Return (x, y) of the center of cell containing provided text 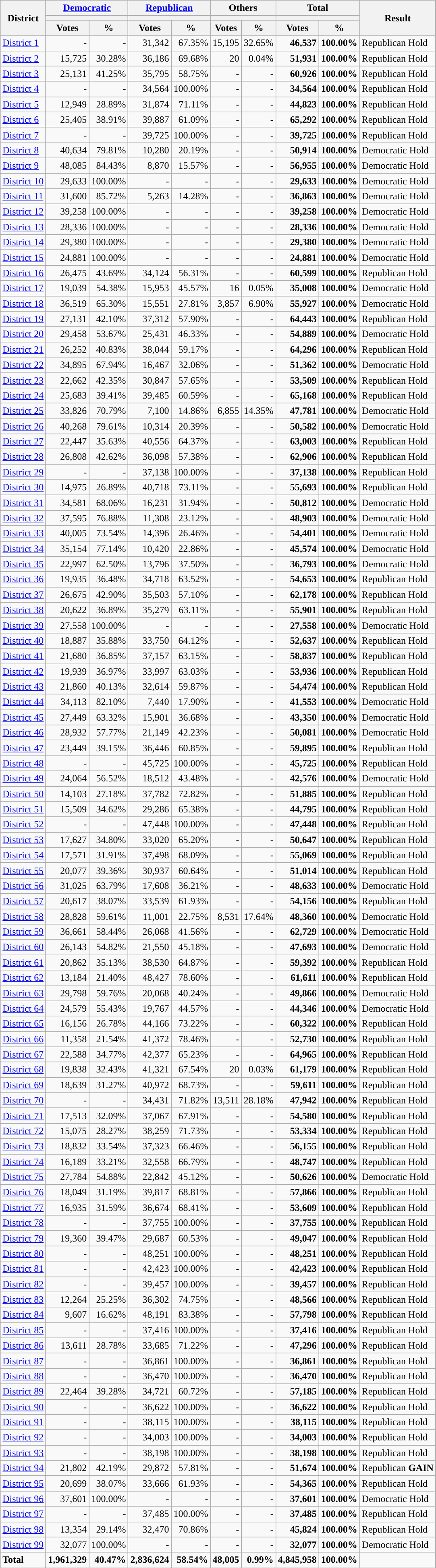
0.03% (259, 1070)
26,252 (68, 349)
15,551 (150, 304)
65,168 (297, 395)
47,942 (297, 1100)
33,666 (150, 1483)
65.38% (191, 809)
23,449 (68, 748)
19,360 (68, 1238)
26,068 (150, 932)
67.54% (191, 1070)
62,729 (297, 932)
41.25% (109, 74)
21,860 (68, 687)
District 59 (23, 932)
40.83% (109, 349)
District 52 (23, 824)
District 77 (23, 1208)
21,550 (150, 947)
20,068 (150, 993)
43.69% (109, 273)
62.50% (109, 564)
District 28 (23, 457)
36,519 (68, 304)
57.81% (191, 1468)
15,901 (150, 717)
60.53% (191, 1238)
District 12 (23, 212)
District 14 (23, 242)
District 47 (23, 748)
District 42 (23, 671)
District 54 (23, 855)
63.79% (109, 886)
22,464 (68, 1391)
District 67 (23, 1054)
26.89% (109, 488)
District 53 (23, 840)
27.81% (191, 304)
35,279 (150, 610)
District 55 (23, 870)
22.86% (191, 549)
54,653 (297, 579)
49,047 (297, 1238)
50,626 (297, 1177)
29,687 (150, 1238)
27,449 (68, 717)
36,186 (150, 58)
61.09% (191, 120)
26.78% (109, 1024)
District 90 (23, 1407)
District 1 (23, 43)
31.59% (109, 1208)
District 61 (23, 963)
District 4 (23, 89)
50,914 (297, 150)
8,531 (226, 917)
District 63 (23, 993)
District 56 (23, 886)
68.06% (109, 503)
68.09% (191, 855)
41,321 (150, 1070)
42.19% (109, 1468)
64.12% (191, 640)
36.21% (191, 886)
District 80 (23, 1254)
42.10% (109, 319)
District 62 (23, 978)
19,039 (68, 288)
39.36% (109, 870)
33,750 (150, 640)
35,503 (150, 595)
10,420 (150, 549)
17.64% (259, 917)
58,837 (297, 656)
55,693 (297, 488)
District 2 (23, 58)
District 31 (23, 503)
28.78% (109, 1345)
53,936 (297, 671)
79.61% (109, 426)
59.17% (191, 349)
54.88% (109, 1177)
54,365 (297, 1483)
31,025 (68, 886)
45.57% (191, 288)
2,836,624 (150, 1560)
District 34 (23, 549)
19,935 (68, 579)
District 81 (23, 1269)
29,872 (150, 1468)
42.35% (109, 380)
25,683 (68, 395)
73.54% (109, 533)
38,259 (150, 1131)
15,953 (150, 288)
District 64 (23, 1008)
33,020 (150, 840)
District 71 (23, 1116)
63.03% (191, 671)
10,314 (150, 426)
34,431 (150, 1100)
64,965 (297, 1054)
District 82 (23, 1284)
39,887 (150, 120)
48,427 (150, 978)
65.30% (109, 304)
District 18 (23, 304)
36,098 (150, 457)
District 66 (23, 1039)
District 17 (23, 288)
36,661 (68, 932)
53,609 (297, 1208)
District 48 (23, 763)
39,485 (150, 395)
71.82% (191, 1100)
65.23% (191, 1054)
36.48% (109, 579)
District 13 (23, 227)
50,812 (297, 503)
9,607 (68, 1315)
District (23, 18)
0.05% (259, 288)
10,280 (150, 150)
30,937 (150, 870)
39,817 (150, 1192)
District 89 (23, 1391)
45.18% (191, 947)
20,617 (68, 901)
14.28% (191, 196)
District 23 (23, 380)
63,003 (297, 442)
33.21% (109, 1161)
11,358 (68, 1039)
53,509 (297, 380)
32,614 (150, 687)
34,721 (150, 1391)
District 93 (23, 1453)
42.23% (191, 733)
37,782 (150, 794)
District 37 (23, 595)
55,901 (297, 610)
16,231 (150, 503)
34,895 (68, 365)
District 19 (23, 319)
83.38% (191, 1315)
73.22% (191, 1024)
17,571 (68, 855)
17,513 (68, 1116)
37,498 (150, 855)
39.28% (109, 1391)
District 8 (23, 150)
37,157 (150, 656)
45.12% (191, 1177)
26,808 (68, 457)
37,595 (68, 518)
37.50% (191, 564)
39.41% (109, 395)
50,582 (297, 426)
District 33 (23, 533)
34.77% (109, 1054)
32.65% (259, 43)
29,286 (150, 809)
63.32% (109, 717)
District 21 (23, 349)
59,392 (297, 963)
51,014 (297, 870)
62,906 (297, 457)
40,268 (68, 426)
District 92 (23, 1438)
34.80% (109, 840)
0.04% (259, 58)
Republican GAIN (397, 1468)
District 79 (23, 1238)
64.87% (191, 963)
56.31% (191, 273)
72.82% (191, 794)
38,044 (150, 349)
36,446 (150, 748)
68.73% (191, 1085)
51,674 (297, 1468)
53,334 (297, 1131)
District 15 (23, 258)
21,149 (150, 733)
67.35% (191, 43)
District 9 (23, 165)
District 29 (23, 472)
44,823 (297, 104)
31,874 (150, 104)
38.91% (109, 120)
District 38 (23, 610)
37,312 (150, 319)
28.18% (259, 1100)
73.11% (191, 488)
57.10% (191, 595)
Republican (169, 8)
57.65% (191, 380)
20,699 (68, 1483)
12,264 (68, 1299)
36,863 (297, 196)
52,730 (297, 1039)
District 69 (23, 1085)
25.25% (109, 1299)
47,296 (297, 1345)
64.37% (191, 442)
34.62% (109, 809)
District 5 (23, 104)
66.79% (191, 1161)
District 50 (23, 794)
25,131 (68, 74)
District 68 (23, 1070)
69.68% (191, 58)
64,296 (297, 349)
District 7 (23, 135)
47,781 (297, 411)
20.39% (191, 426)
14.86% (191, 411)
District 35 (23, 564)
35.88% (109, 640)
16,156 (68, 1024)
48,191 (150, 1315)
34,581 (68, 503)
36,674 (150, 1208)
57.77% (109, 733)
54,401 (297, 533)
District 6 (23, 120)
71.22% (191, 1345)
43.48% (191, 779)
District 45 (23, 717)
District 88 (23, 1376)
District 83 (23, 1299)
11,001 (150, 917)
18,639 (68, 1085)
71.73% (191, 1131)
60,322 (297, 1024)
District 70 (23, 1100)
37,067 (150, 1116)
79.81% (109, 150)
64,443 (297, 319)
7,100 (150, 411)
53.67% (109, 334)
District 43 (23, 687)
24,064 (68, 779)
59.87% (191, 687)
15.57% (191, 165)
District 97 (23, 1514)
46.33% (191, 334)
43,350 (297, 717)
36.89% (109, 610)
48,903 (297, 518)
7,440 (150, 702)
58.44% (109, 932)
67.94% (109, 365)
District 84 (23, 1315)
16 (226, 288)
44,795 (297, 809)
29.14% (109, 1529)
42,377 (150, 1054)
33,826 (68, 411)
14,396 (150, 533)
31.94% (191, 503)
13,796 (150, 564)
16,189 (68, 1161)
District 96 (23, 1499)
District 86 (23, 1345)
8,870 (150, 165)
26,475 (68, 273)
37,323 (150, 1146)
48,747 (297, 1161)
44,166 (150, 1024)
82.10% (109, 702)
55,069 (297, 855)
26,675 (68, 595)
78.46% (191, 1039)
48,566 (297, 1299)
57,866 (297, 1192)
31.19% (109, 1192)
Others (243, 8)
District 16 (23, 273)
41,372 (150, 1039)
19,767 (150, 1008)
70.86% (191, 1529)
27,131 (68, 319)
28,828 (68, 917)
16,467 (150, 365)
35,154 (68, 549)
56,155 (297, 1146)
54,156 (297, 901)
26,143 (68, 947)
District 24 (23, 395)
District 36 (23, 579)
District 95 (23, 1483)
Democratic (87, 8)
32,470 (150, 1529)
District 49 (23, 779)
52,637 (297, 640)
40.24% (191, 993)
14,975 (68, 488)
40,634 (68, 150)
31.27% (109, 1085)
District 99 (23, 1545)
District 11 (23, 196)
28.27% (109, 1131)
45,824 (297, 1529)
49,866 (297, 993)
District 94 (23, 1468)
District 98 (23, 1529)
18,832 (68, 1146)
32.06% (191, 365)
District 85 (23, 1330)
District 65 (23, 1024)
42.90% (109, 595)
46,537 (297, 43)
District 30 (23, 488)
59,895 (297, 748)
District 57 (23, 901)
23.12% (191, 518)
36.97% (109, 671)
28.89% (109, 104)
59,611 (297, 1085)
District 3 (23, 74)
District 27 (23, 442)
35,795 (150, 74)
District 76 (23, 1192)
18,887 (68, 640)
District 74 (23, 1161)
78.60% (191, 978)
33,997 (150, 671)
68.41% (191, 1208)
22,842 (150, 1177)
District 44 (23, 702)
54,889 (297, 334)
19,838 (68, 1070)
18,049 (68, 1192)
12,949 (68, 104)
0.99% (259, 1560)
25,405 (68, 120)
District 72 (23, 1131)
51,931 (297, 58)
22,997 (68, 564)
50,647 (297, 840)
56.52% (109, 779)
60,599 (297, 273)
District 73 (23, 1146)
20,862 (68, 963)
District 22 (23, 365)
District 78 (23, 1223)
21,680 (68, 656)
13,611 (68, 1345)
57,798 (297, 1315)
3,857 (226, 304)
55.43% (109, 1008)
Result (397, 18)
40,972 (150, 1085)
1,961,329 (68, 1560)
34,718 (150, 579)
60.64% (191, 870)
13,184 (68, 978)
31,342 (150, 43)
35.13% (109, 963)
41.56% (191, 932)
16.62% (109, 1315)
58.75% (191, 74)
5,263 (150, 196)
District 75 (23, 1177)
4,845,958 (297, 1560)
40.13% (109, 687)
30.28% (109, 58)
54.38% (109, 288)
57.38% (191, 457)
40.47% (109, 1560)
60,926 (297, 74)
27,784 (68, 1177)
65,292 (297, 120)
36.68% (191, 717)
40,005 (68, 533)
60.59% (191, 395)
36.85% (109, 656)
68.81% (191, 1192)
16,935 (68, 1208)
6.90% (259, 304)
57.90% (191, 319)
22,447 (68, 442)
67.91% (191, 1116)
54,474 (297, 687)
62,178 (297, 595)
51,885 (297, 794)
17.90% (191, 702)
District 60 (23, 947)
42.62% (109, 457)
District 41 (23, 656)
61,179 (297, 1070)
District 39 (23, 625)
55,927 (297, 304)
71.11% (191, 104)
District 10 (23, 181)
6,855 (226, 411)
48,005 (226, 1560)
60.72% (191, 1391)
District 87 (23, 1361)
14,103 (68, 794)
13,511 (226, 1100)
District 32 (23, 518)
33.54% (109, 1146)
District 26 (23, 426)
63.52% (191, 579)
District 51 (23, 809)
31.91% (109, 855)
29,798 (68, 993)
59.61% (109, 917)
61,611 (297, 978)
65.20% (191, 840)
85.72% (109, 196)
28,932 (68, 733)
24,579 (68, 1008)
13,354 (68, 1529)
15,195 (226, 43)
54,580 (297, 1116)
15,075 (68, 1131)
32,558 (150, 1161)
42,576 (297, 779)
33,539 (150, 901)
44.57% (191, 1008)
15,725 (68, 58)
21,802 (68, 1468)
51,362 (297, 365)
59.76% (109, 993)
60.85% (191, 748)
84.43% (109, 165)
70.79% (109, 411)
34,124 (150, 273)
54.82% (109, 947)
44,346 (297, 1008)
22,662 (68, 380)
36,793 (297, 564)
33,685 (150, 1345)
20,077 (68, 870)
66.46% (191, 1146)
39.47% (109, 1238)
48,360 (297, 917)
58.54% (191, 1560)
15,509 (68, 809)
48,085 (68, 165)
District 40 (23, 640)
48,633 (297, 886)
11,308 (150, 518)
21.54% (109, 1039)
20.19% (191, 150)
26.46% (191, 533)
22.75% (191, 917)
29,458 (68, 334)
77.14% (109, 549)
District 91 (23, 1422)
District 20 (23, 334)
32.09% (109, 1116)
41,553 (297, 702)
21.40% (109, 978)
34,113 (68, 702)
45,574 (297, 549)
76.88% (109, 518)
District 58 (23, 917)
32.43% (109, 1070)
39.15% (109, 748)
36,302 (150, 1299)
56,955 (297, 165)
19,939 (68, 671)
17,627 (68, 840)
22,588 (68, 1054)
63.11% (191, 610)
14.35% (259, 411)
30,847 (150, 380)
25,431 (150, 334)
35.63% (109, 442)
50,081 (297, 733)
35,008 (297, 288)
57,185 (297, 1391)
47,693 (297, 947)
District 46 (23, 733)
63.15% (191, 656)
17,608 (150, 886)
District 25 (23, 411)
40,718 (150, 488)
31,600 (68, 196)
40,556 (150, 442)
27.18% (109, 794)
20,622 (68, 610)
38,530 (150, 963)
74.75% (191, 1299)
18,512 (150, 779)
